From the cell containing the given text, extract its center point as [x, y] coordinate. 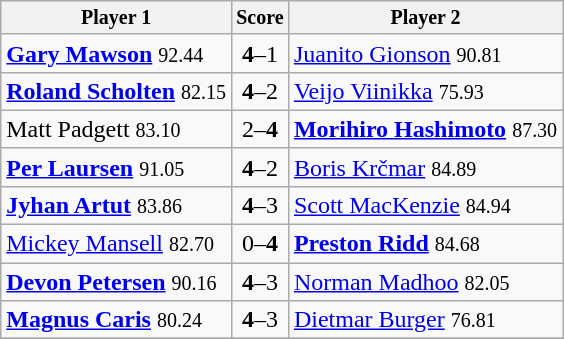
Per Laursen 91.05 [116, 167]
Preston Ridd 84.68 [425, 244]
Gary Mawson 92.44 [116, 53]
Devon Petersen 90.16 [116, 282]
2–4 [260, 129]
Dietmar Burger 76.81 [425, 320]
Boris Krčmar 84.89 [425, 167]
Score [260, 18]
Roland Scholten 82.15 [116, 91]
Scott MacKenzie 84.94 [425, 205]
Jyhan Artut 83.86 [116, 205]
Morihiro Hashimoto 87.30 [425, 129]
Mickey Mansell 82.70 [116, 244]
Magnus Caris 80.24 [116, 320]
Matt Padgett 83.10 [116, 129]
Norman Madhoo 82.05 [425, 282]
Player 2 [425, 18]
Veijo Viinikka 75.93 [425, 91]
Juanito Gionson 90.81 [425, 53]
4–1 [260, 53]
0–4 [260, 244]
Player 1 [116, 18]
